Find where the given text appears and provide that cell's center as [X, Y] coordinate. 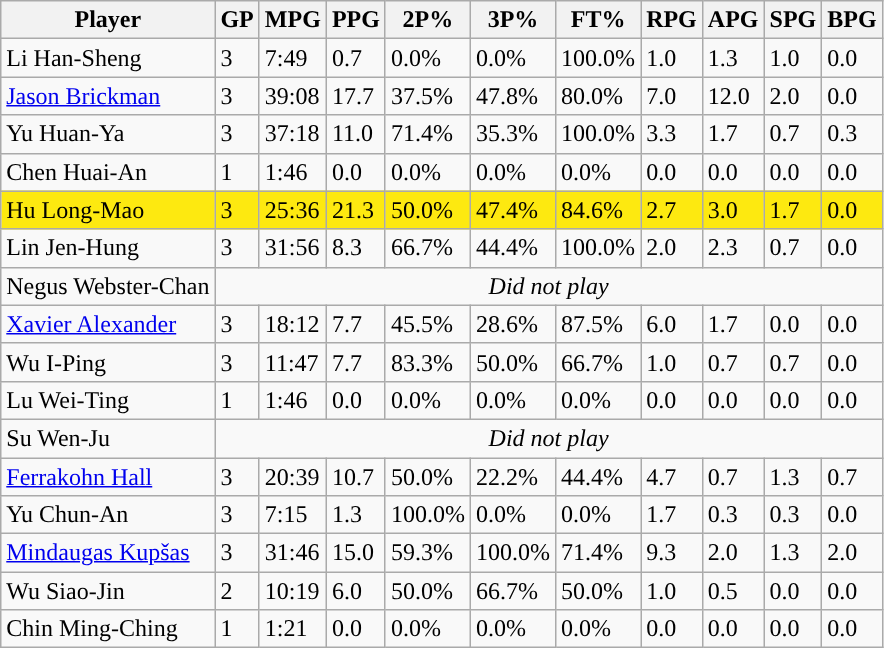
BPG [852, 20]
2P% [428, 20]
3.0 [733, 210]
Wu I-Ping [108, 362]
PPG [356, 20]
21.3 [356, 210]
FT% [598, 20]
7:15 [292, 515]
22.2% [512, 477]
11:47 [292, 362]
2 [237, 591]
20:39 [292, 477]
47.4% [512, 210]
Chen Huai-An [108, 172]
31:46 [292, 553]
Xavier Alexander [108, 324]
37:18 [292, 134]
2.3 [733, 248]
Mindaugas Kupšas [108, 553]
31:56 [292, 248]
87.5% [598, 324]
11.0 [356, 134]
37.5% [428, 96]
80.0% [598, 96]
SPG [793, 20]
7.0 [672, 96]
15.0 [356, 553]
MPG [292, 20]
Jason Brickman [108, 96]
3P% [512, 20]
10.7 [356, 477]
17.7 [356, 96]
39:08 [292, 96]
10:19 [292, 591]
RPG [672, 20]
7:49 [292, 58]
Ferrakohn Hall [108, 477]
4.7 [672, 477]
59.3% [428, 553]
1:21 [292, 629]
25:36 [292, 210]
Wu Siao-Jin [108, 591]
Su Wen-Ju [108, 438]
45.5% [428, 324]
Yu Huan-Ya [108, 134]
Li Han-Sheng [108, 58]
Lin Jen-Hung [108, 248]
Chin Ming-Ching [108, 629]
35.3% [512, 134]
9.3 [672, 553]
Player [108, 20]
28.6% [512, 324]
APG [733, 20]
Negus Webster-Chan [108, 286]
Lu Wei-Ting [108, 400]
Hu Long-Mao [108, 210]
84.6% [598, 210]
3.3 [672, 134]
0.5 [733, 591]
47.8% [512, 96]
83.3% [428, 362]
12.0 [733, 96]
GP [237, 20]
18:12 [292, 324]
8.3 [356, 248]
2.7 [672, 210]
Yu Chun-An [108, 515]
